Return (X, Y) of the center of cell containing provided text 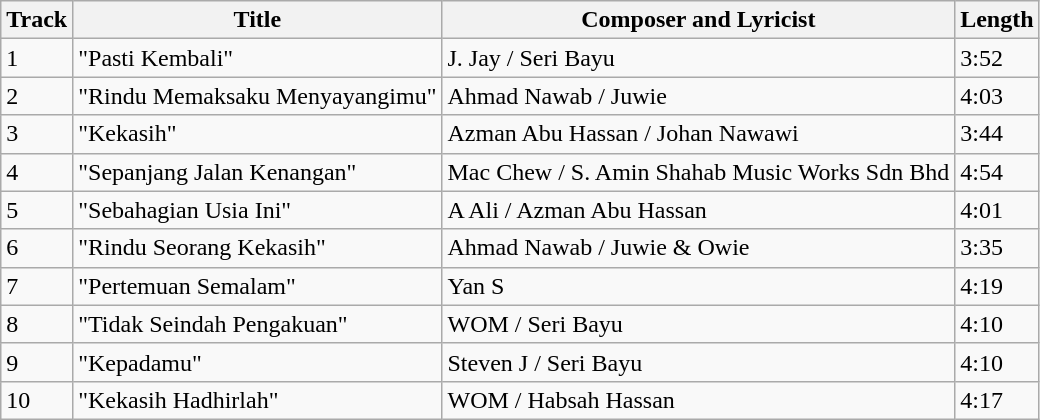
9 (37, 362)
1 (37, 58)
Track (37, 20)
A Ali / Azman Abu Hassan (698, 210)
"Rindu Seorang Kekasih" (258, 248)
Mac Chew / S. Amin Shahab Music Works Sdn Bhd (698, 172)
10 (37, 400)
"Rindu Memaksaku Menyayangimu" (258, 96)
3 (37, 134)
WOM / Seri Bayu (698, 324)
J. Jay / Seri Bayu (698, 58)
4:01 (997, 210)
4:03 (997, 96)
7 (37, 286)
2 (37, 96)
WOM / Habsah Hassan (698, 400)
"Pasti Kembali" (258, 58)
Steven J / Seri Bayu (698, 362)
8 (37, 324)
Ahmad Nawab / Juwie (698, 96)
"Kekasih" (258, 134)
Composer and Lyricist (698, 20)
4 (37, 172)
3:52 (997, 58)
"Tidak Seindah Pengakuan" (258, 324)
Title (258, 20)
4:54 (997, 172)
"Kekasih Hadhirlah" (258, 400)
3:35 (997, 248)
3:44 (997, 134)
Ahmad Nawab / Juwie & Owie (698, 248)
"Sebahagian Usia Ini" (258, 210)
Yan S (698, 286)
"Kepadamu" (258, 362)
5 (37, 210)
"Sepanjang Jalan Kenangan" (258, 172)
Length (997, 20)
"Pertemuan Semalam" (258, 286)
Azman Abu Hassan / Johan Nawawi (698, 134)
4:19 (997, 286)
6 (37, 248)
4:17 (997, 400)
